Output the (x, y) coordinate of the center of the cell containing the given text.  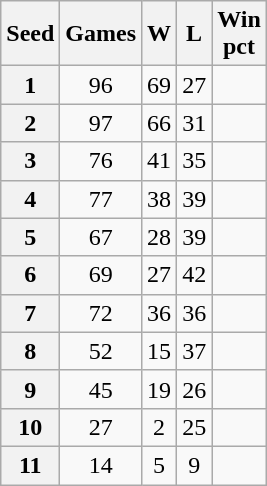
Winpct (240, 34)
42 (194, 275)
L (194, 34)
Games (101, 34)
25 (194, 427)
3 (30, 161)
38 (160, 199)
8 (30, 351)
31 (194, 123)
52 (101, 351)
W (160, 34)
45 (101, 389)
4 (30, 199)
37 (194, 351)
10 (30, 427)
35 (194, 161)
96 (101, 85)
7 (30, 313)
11 (30, 465)
15 (160, 351)
66 (160, 123)
97 (101, 123)
6 (30, 275)
72 (101, 313)
14 (101, 465)
1 (30, 85)
Seed (30, 34)
76 (101, 161)
28 (160, 237)
19 (160, 389)
77 (101, 199)
26 (194, 389)
41 (160, 161)
67 (101, 237)
